Extract the (X, Y) coordinate from the center of the cell holding the provided text.  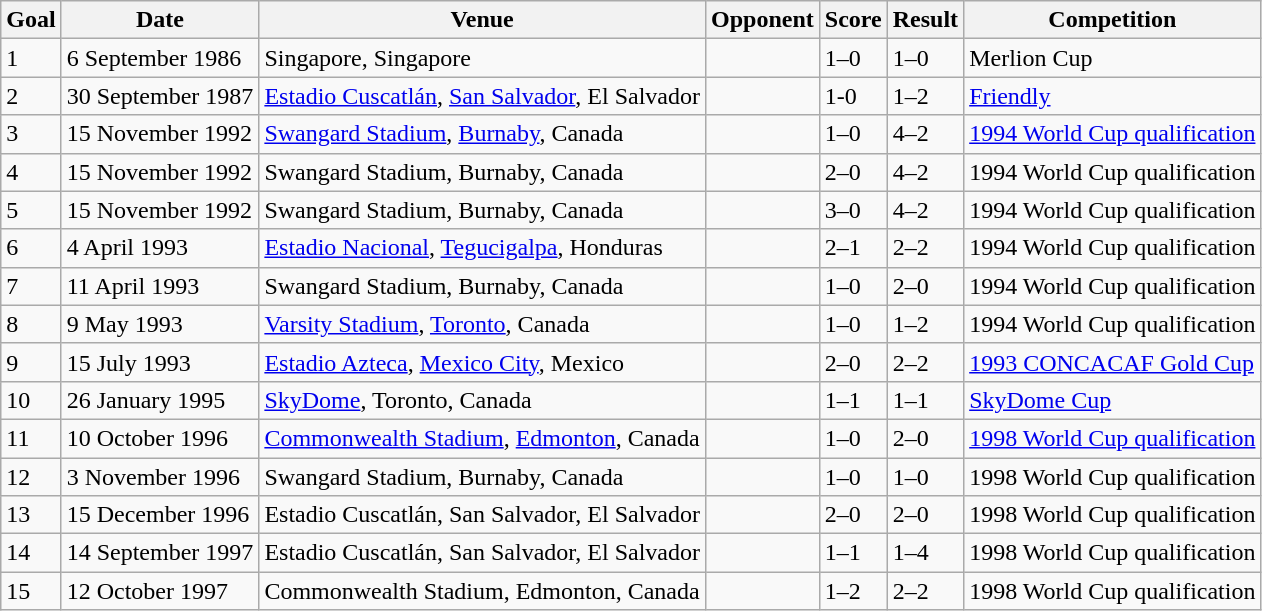
1993 CONCACAF Gold Cup (1112, 362)
15 July 1993 (160, 362)
Estadio Nacional, Tegucigalpa, Honduras (482, 248)
10 October 1996 (160, 438)
11 April 1993 (160, 286)
3 November 1996 (160, 477)
4 April 1993 (160, 248)
Friendly (1112, 96)
14 (31, 553)
6 September 1986 (160, 58)
Date (160, 20)
2 (31, 96)
7 (31, 286)
26 January 1995 (160, 400)
15 (31, 591)
Competition (1112, 20)
1–4 (925, 553)
13 (31, 515)
SkyDome Cup (1112, 400)
9 May 1993 (160, 324)
Score (853, 20)
14 September 1997 (160, 553)
12 October 1997 (160, 591)
5 (31, 210)
SkyDome, Toronto, Canada (482, 400)
1-0 (853, 96)
Opponent (763, 20)
Venue (482, 20)
Varsity Stadium, Toronto, Canada (482, 324)
Estadio Azteca, Mexico City, Mexico (482, 362)
9 (31, 362)
10 (31, 400)
30 September 1987 (160, 96)
4 (31, 172)
1 (31, 58)
12 (31, 477)
Goal (31, 20)
Merlion Cup (1112, 58)
3 (31, 134)
2–1 (853, 248)
15 December 1996 (160, 515)
6 (31, 248)
3–0 (853, 210)
8 (31, 324)
Result (925, 20)
11 (31, 438)
Singapore, Singapore (482, 58)
